Return (x, y) of the center of cell containing provided text 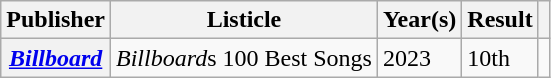
Publisher (56, 20)
Billboards 100 Best Songs (244, 58)
Billboard (56, 58)
Result (500, 20)
10th (500, 58)
Year(s) (419, 20)
2023 (419, 58)
Listicle (244, 20)
